Capture the cell that displays the provided text and extract its (x, y) central coordinate. 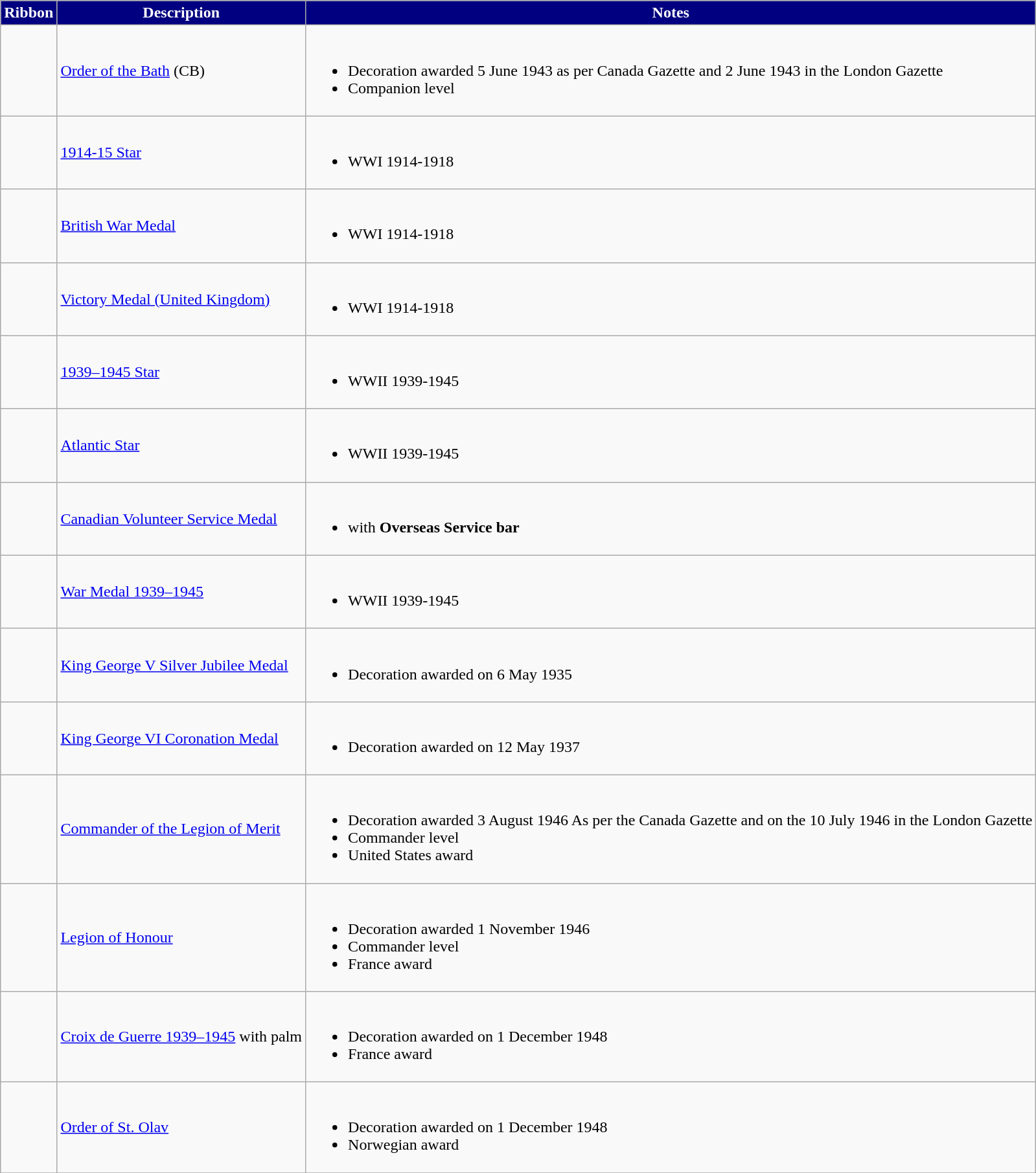
Commander of the Legion of Merit (181, 829)
British War Medal (181, 225)
Notes (671, 13)
Atlantic Star (181, 446)
Canadian Volunteer Service Medal (181, 518)
Ribbon (29, 13)
Croix de Guerre 1939–1945 with palm (181, 1037)
Decoration awarded on 1 December 1948 Norwegian award (671, 1128)
Legion of Honour (181, 938)
with Overseas Service bar (671, 518)
Decoration awarded on 6 May 1935 (671, 665)
War Medal 1939–1945 (181, 592)
Victory Medal (United Kingdom) (181, 299)
Decoration awarded 3 August 1946 As per the Canada Gazette and on the 10 July 1946 in the London GazetteCommander level United States award (671, 829)
Decoration awarded 5 June 1943 as per Canada Gazette and 2 June 1943 in the London Gazette Companion level (671, 71)
1939–1945 Star (181, 372)
Description (181, 13)
King George V Silver Jubilee Medal (181, 665)
King George VI Coronation Medal (181, 738)
1914-15 Star (181, 153)
Decoration awarded on 12 May 1937 (671, 738)
Decoration awarded on 1 December 1948 France award (671, 1037)
Order of the Bath (CB) (181, 71)
Decoration awarded 1 November 1946Commander level France award (671, 938)
Order of St. Olav (181, 1128)
